Find where the given text appears and provide that cell's center as (X, Y) coordinate. 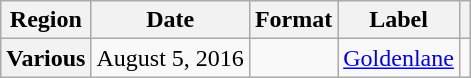
Goldenlane (399, 58)
Various (46, 58)
Region (46, 20)
Format (293, 20)
August 5, 2016 (170, 58)
Date (170, 20)
Label (399, 20)
